Output the (X, Y) coordinate of the center of the cell containing the given text.  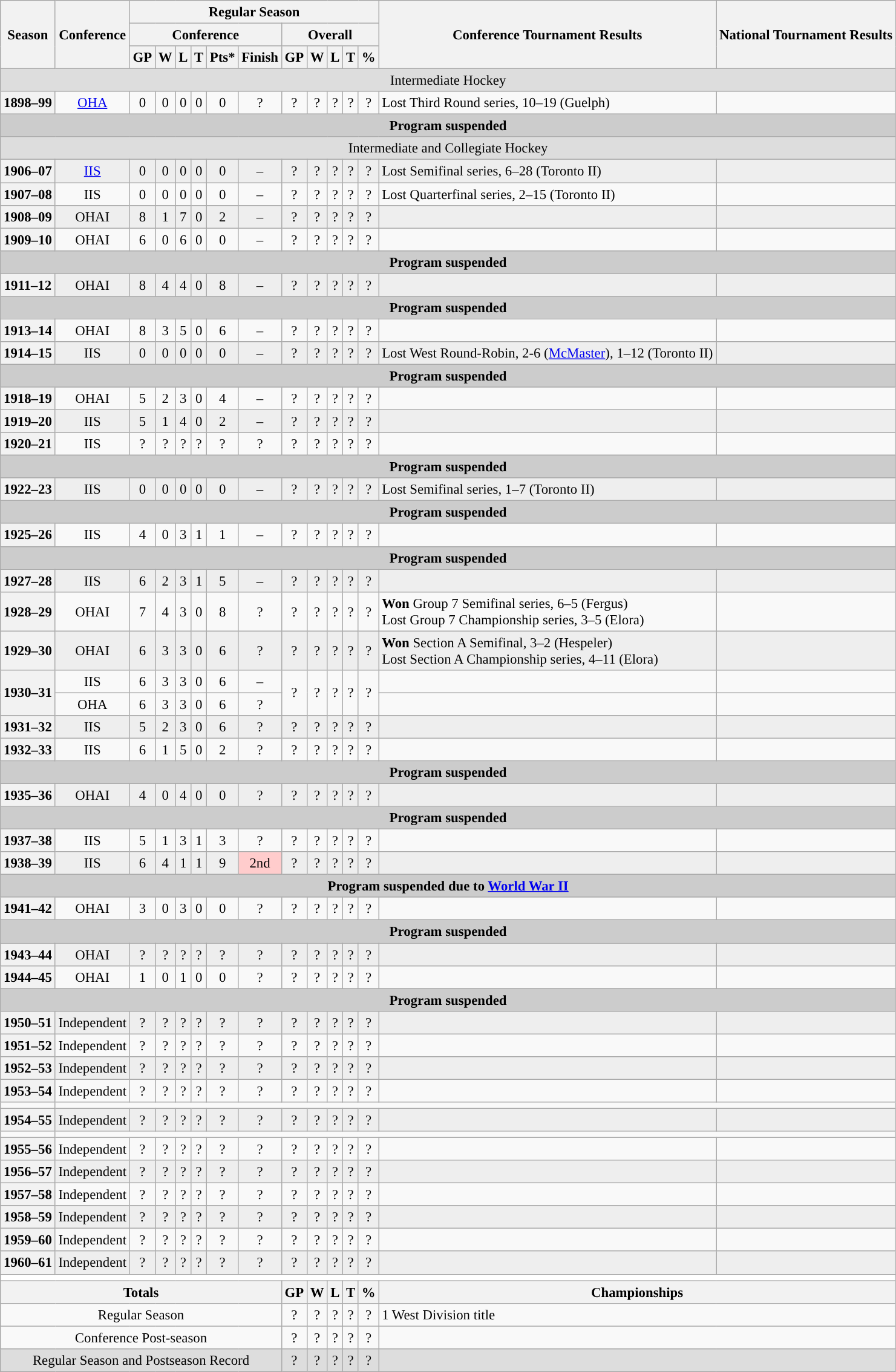
1914–15 (28, 353)
1959–60 (28, 1240)
1918–19 (28, 399)
1952–53 (28, 1068)
1906–07 (28, 171)
Championships (638, 1292)
Lost West Round-Robin, 2-6 (McMaster), 1–12 (Toronto II) (548, 353)
Conference Post-season (141, 1338)
Pts* (222, 57)
Program suspended due to World War II (448, 886)
1907–08 (28, 194)
1935–36 (28, 795)
Won Group 7 Semifinal series, 6–5 (Fergus)Lost Group 7 Championship series, 3–5 (Elora) (548, 611)
1928–29 (28, 611)
1944–45 (28, 977)
Won Section A Semifinal, 3–2 (Hespeler)Lost Section A Championship series, 4–11 (Elora) (548, 651)
1920–21 (28, 444)
2nd (260, 863)
1951–52 (28, 1045)
Intermediate and Collegiate Hockey (448, 148)
1937–38 (28, 841)
Lost Third Round series, 10–19 (Guelph) (548, 103)
Intermediate Hockey (448, 80)
Lost Semifinal series, 1–7 (Toronto II) (548, 489)
Finish (260, 57)
Season (28, 35)
1911–12 (28, 285)
1929–30 (28, 651)
1931–32 (28, 727)
1913–14 (28, 330)
1922–23 (28, 489)
1927–28 (28, 581)
1909–10 (28, 240)
Totals (141, 1292)
1955–56 (28, 1149)
1898–99 (28, 103)
1938–39 (28, 863)
1 West Division title (638, 1315)
Overall (330, 35)
1958–59 (28, 1217)
Lost Semifinal series, 6–28 (Toronto II) (548, 171)
Conference Tournament Results (548, 35)
1950–51 (28, 1022)
1956–57 (28, 1172)
1957–58 (28, 1195)
1941–42 (28, 909)
1954–55 (28, 1120)
1943–44 (28, 955)
1960–61 (28, 1263)
1932–33 (28, 750)
1919–20 (28, 422)
1930–31 (28, 693)
1908–09 (28, 217)
Lost Quarterfinal series, 2–15 (Toronto II) (548, 194)
1925–26 (28, 535)
9 (222, 863)
National Tournament Results (806, 35)
Regular Season and Postseason Record (141, 1361)
1953–54 (28, 1091)
